Scan for the cell matching the given text and deliver its (X, Y) coordinate at center. 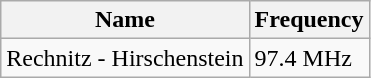
97.4 MHz (309, 58)
Frequency (309, 20)
Rechnitz - Hirschenstein (125, 58)
Name (125, 20)
